For the text-containing cell, return its midpoint in [x, y] coordinate format. 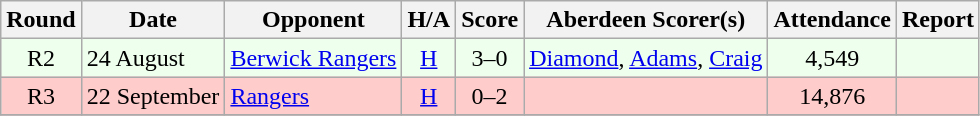
Attendance [832, 20]
Aberdeen Scorer(s) [646, 20]
Berwick Rangers [314, 58]
Round [41, 20]
Report [938, 20]
0–2 [490, 96]
R3 [41, 96]
Opponent [314, 20]
H/A [429, 20]
3–0 [490, 58]
24 August [153, 58]
Score [490, 20]
Rangers [314, 96]
Date [153, 20]
14,876 [832, 96]
4,549 [832, 58]
R2 [41, 58]
Diamond, Adams, Craig [646, 58]
22 September [153, 96]
